From the cell containing the given text, extract its center point as (X, Y) coordinate. 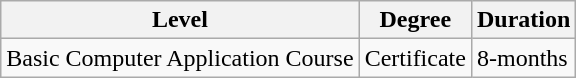
Certificate (415, 58)
Basic Computer Application Course (180, 58)
Degree (415, 20)
8-months (523, 58)
Level (180, 20)
Duration (523, 20)
